Capture the cell that displays the provided text and extract its [x, y] central coordinate. 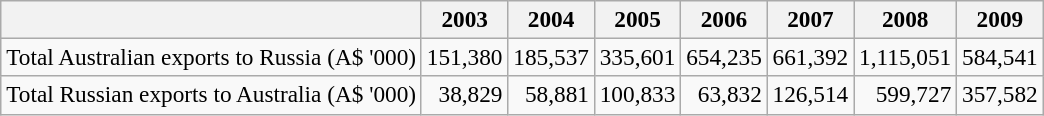
584,541 [1000, 57]
599,727 [906, 95]
38,829 [464, 95]
63,832 [724, 95]
58,881 [551, 95]
100,833 [637, 95]
335,601 [637, 57]
Total Russian exports to Australia (A$ '000) [212, 95]
2005 [637, 19]
2008 [906, 19]
185,537 [551, 57]
Total Australian exports to Russia (A$ '000) [212, 57]
357,582 [1000, 95]
126,514 [810, 95]
654,235 [724, 57]
2006 [724, 19]
2009 [1000, 19]
1,115,051 [906, 57]
2003 [464, 19]
2004 [551, 19]
661,392 [810, 57]
2007 [810, 19]
151,380 [464, 57]
